Determine the [x, y] coordinate at the center of the cell enclosing the given text.  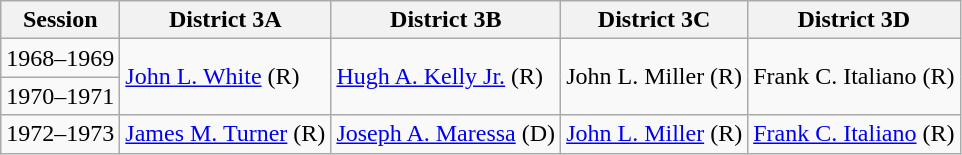
District 3C [654, 20]
District 3D [854, 20]
1970–1971 [60, 96]
John L. White (R) [226, 77]
1972–1973 [60, 134]
James M. Turner (R) [226, 134]
Joseph A. Maressa (D) [446, 134]
1968–1969 [60, 58]
District 3A [226, 20]
District 3B [446, 20]
Session [60, 20]
Hugh A. Kelly Jr. (R) [446, 77]
